Output the (X, Y) coordinate of the center of the cell containing the given text.  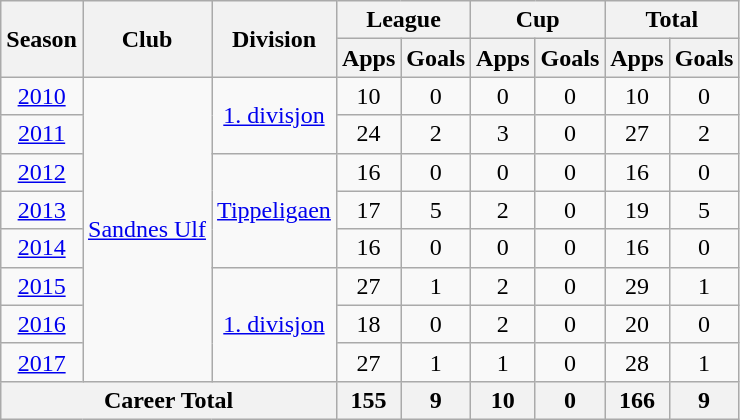
2011 (42, 134)
Cup (538, 20)
Total (672, 20)
League (403, 20)
29 (637, 286)
Tippeligaen (274, 210)
2013 (42, 210)
28 (637, 362)
166 (637, 400)
Career Total (169, 400)
2014 (42, 248)
Division (274, 39)
2012 (42, 172)
20 (637, 324)
Club (146, 39)
24 (368, 134)
17 (368, 210)
18 (368, 324)
2010 (42, 96)
Season (42, 39)
19 (637, 210)
2016 (42, 324)
2015 (42, 286)
3 (503, 134)
Sandnes Ulf (146, 229)
155 (368, 400)
2017 (42, 362)
